Determine the [x, y] coordinate at the center of the cell enclosing the given text.  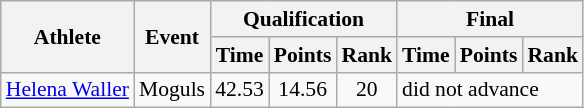
Event [172, 36]
Qualification [304, 19]
20 [368, 90]
14.56 [303, 90]
Moguls [172, 90]
42.53 [240, 90]
Athlete [68, 36]
did not advance [490, 90]
Final [490, 19]
Helena Waller [68, 90]
